For the text-containing cell, return its midpoint in (X, Y) coordinate format. 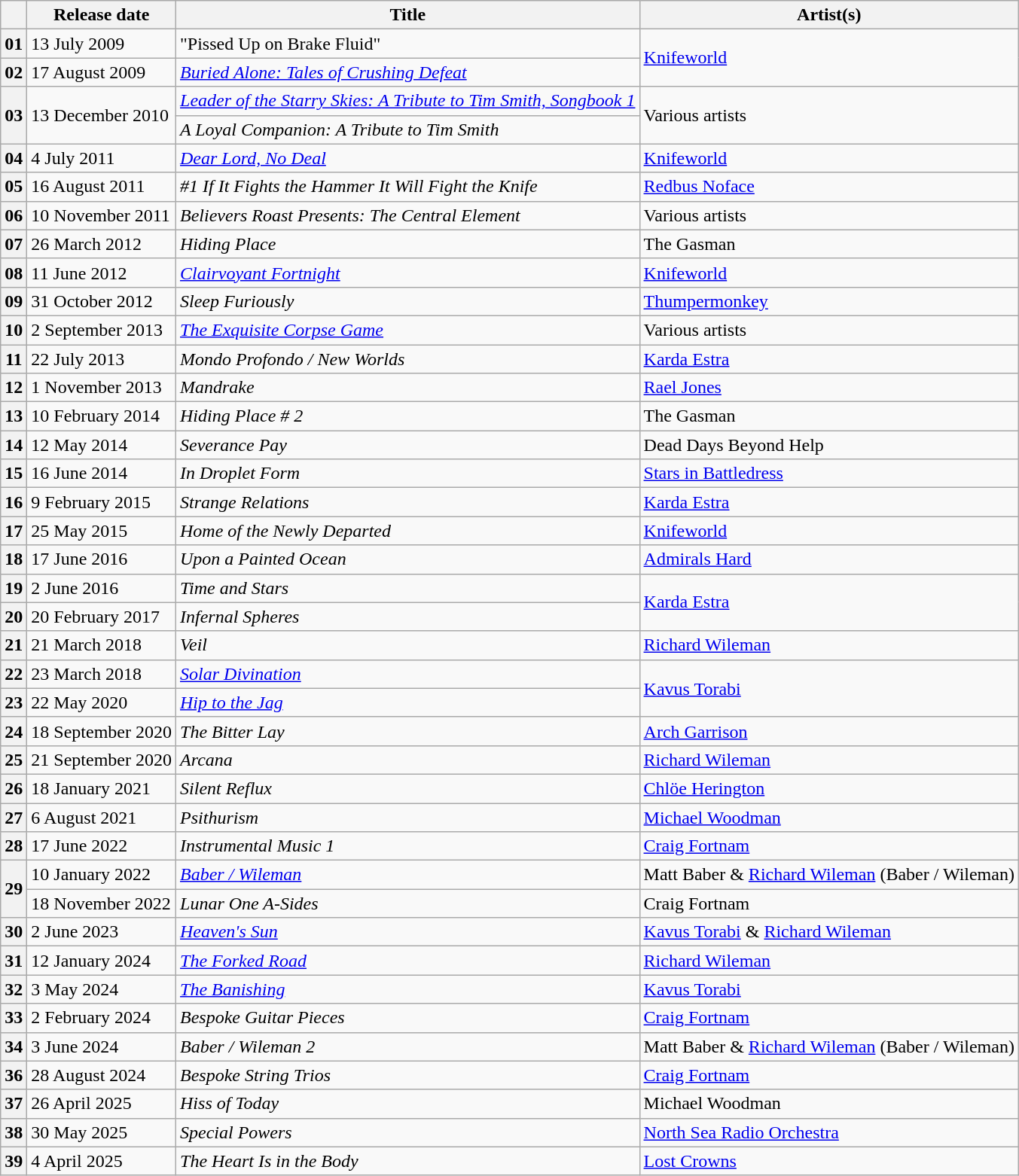
The Heart Is in the Body (408, 1161)
26 March 2012 (102, 244)
22 May 2020 (102, 702)
Instrumental Music 1 (408, 846)
4 April 2025 (102, 1161)
25 May 2015 (102, 531)
Thumpermonkey (828, 301)
21 March 2018 (102, 645)
27 (14, 817)
17 August 2009 (102, 72)
Arch Garrison (828, 731)
Dead Days Beyond Help (828, 445)
Release date (102, 15)
Psithurism (408, 817)
Title (408, 15)
Lunar One A-Sides (408, 903)
18 January 2021 (102, 788)
Believers Roast Presents: The Central Element (408, 215)
12 (14, 388)
14 (14, 445)
26 (14, 788)
Clairvoyant Fortnight (408, 273)
01 (14, 44)
06 (14, 215)
2 September 2013 (102, 330)
Hiding Place (408, 244)
04 (14, 158)
10 February 2014 (102, 416)
The Exquisite Corpse Game (408, 330)
30 May 2025 (102, 1132)
20 February 2017 (102, 617)
Chlöe Herington (828, 788)
In Droplet Form (408, 474)
4 July 2011 (102, 158)
15 (14, 474)
17 (14, 531)
Home of the Newly Departed (408, 531)
13 (14, 416)
17 June 2022 (102, 846)
23 (14, 702)
Bespoke Guitar Pieces (408, 1018)
Strange Relations (408, 502)
Hiding Place # 2 (408, 416)
"Pissed Up on Brake Fluid" (408, 44)
12 May 2014 (102, 445)
Leader of the Starry Skies: A Tribute to Tim Smith, Songbook 1 (408, 101)
Time and Stars (408, 588)
20 (14, 617)
#1 If It Fights the Hammer It Will Fight the Knife (408, 187)
Artist(s) (828, 15)
Dear Lord, No Deal (408, 158)
22 July 2013 (102, 359)
19 (14, 588)
05 (14, 187)
39 (14, 1161)
18 (14, 559)
37 (14, 1104)
3 May 2024 (102, 989)
Baber / Wileman 2 (408, 1047)
Buried Alone: Tales of Crushing Defeat (408, 72)
10 November 2011 (102, 215)
17 June 2016 (102, 559)
Lost Crowns (828, 1161)
10 (14, 330)
10 January 2022 (102, 875)
32 (14, 989)
Rael Jones (828, 388)
Severance Pay (408, 445)
28 August 2024 (102, 1075)
23 March 2018 (102, 674)
A Loyal Companion: A Tribute to Tim Smith (408, 129)
Heaven's Sun (408, 932)
Hiss of Today (408, 1104)
3 June 2024 (102, 1047)
26 April 2025 (102, 1104)
31 October 2012 (102, 301)
16 June 2014 (102, 474)
Upon a Painted Ocean (408, 559)
2 June 2023 (102, 932)
Solar Divination (408, 674)
11 (14, 359)
24 (14, 731)
08 (14, 273)
03 (14, 115)
09 (14, 301)
Mandrake (408, 388)
21 (14, 645)
Bespoke String Trios (408, 1075)
12 January 2024 (102, 961)
31 (14, 961)
Baber / Wileman (408, 875)
Mondo Profondo / New Worlds (408, 359)
Arcana (408, 760)
Admirals Hard (828, 559)
North Sea Radio Orchestra (828, 1132)
38 (14, 1132)
Hip to the Jag (408, 702)
25 (14, 760)
Kavus Torabi & Richard Wileman (828, 932)
07 (14, 244)
Redbus Noface (828, 187)
18 September 2020 (102, 731)
2 February 2024 (102, 1018)
16 (14, 502)
13 July 2009 (102, 44)
Special Powers (408, 1132)
9 February 2015 (102, 502)
29 (14, 889)
The Forked Road (408, 961)
Sleep Furiously (408, 301)
34 (14, 1047)
21 September 2020 (102, 760)
Infernal Spheres (408, 617)
22 (14, 674)
02 (14, 72)
Veil (408, 645)
1 November 2013 (102, 388)
Silent Reflux (408, 788)
18 November 2022 (102, 903)
The Bitter Lay (408, 731)
16 August 2011 (102, 187)
The Banishing (408, 989)
11 June 2012 (102, 273)
13 December 2010 (102, 115)
2 June 2016 (102, 588)
33 (14, 1018)
36 (14, 1075)
30 (14, 932)
28 (14, 846)
Stars in Battledress (828, 474)
6 August 2021 (102, 817)
